Extract the [x, y] coordinate from the center of the cell holding the provided text.  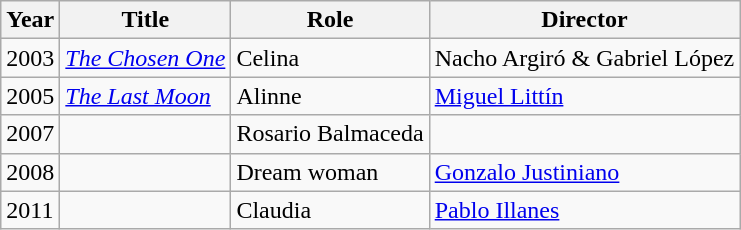
Alinne [330, 96]
2003 [30, 58]
Celina [330, 58]
Director [584, 20]
Nacho Argiró & Gabriel López [584, 58]
2008 [30, 172]
Claudia [330, 210]
2005 [30, 96]
2011 [30, 210]
Miguel Littín [584, 96]
Title [146, 20]
The Last Moon [146, 96]
The Chosen One [146, 58]
Role [330, 20]
Dream woman [330, 172]
Year [30, 20]
Rosario Balmaceda [330, 134]
Pablo Illanes [584, 210]
Gonzalo Justiniano [584, 172]
2007 [30, 134]
